Return the (X, Y) coordinate for the center point of the cell that contains the specified text.  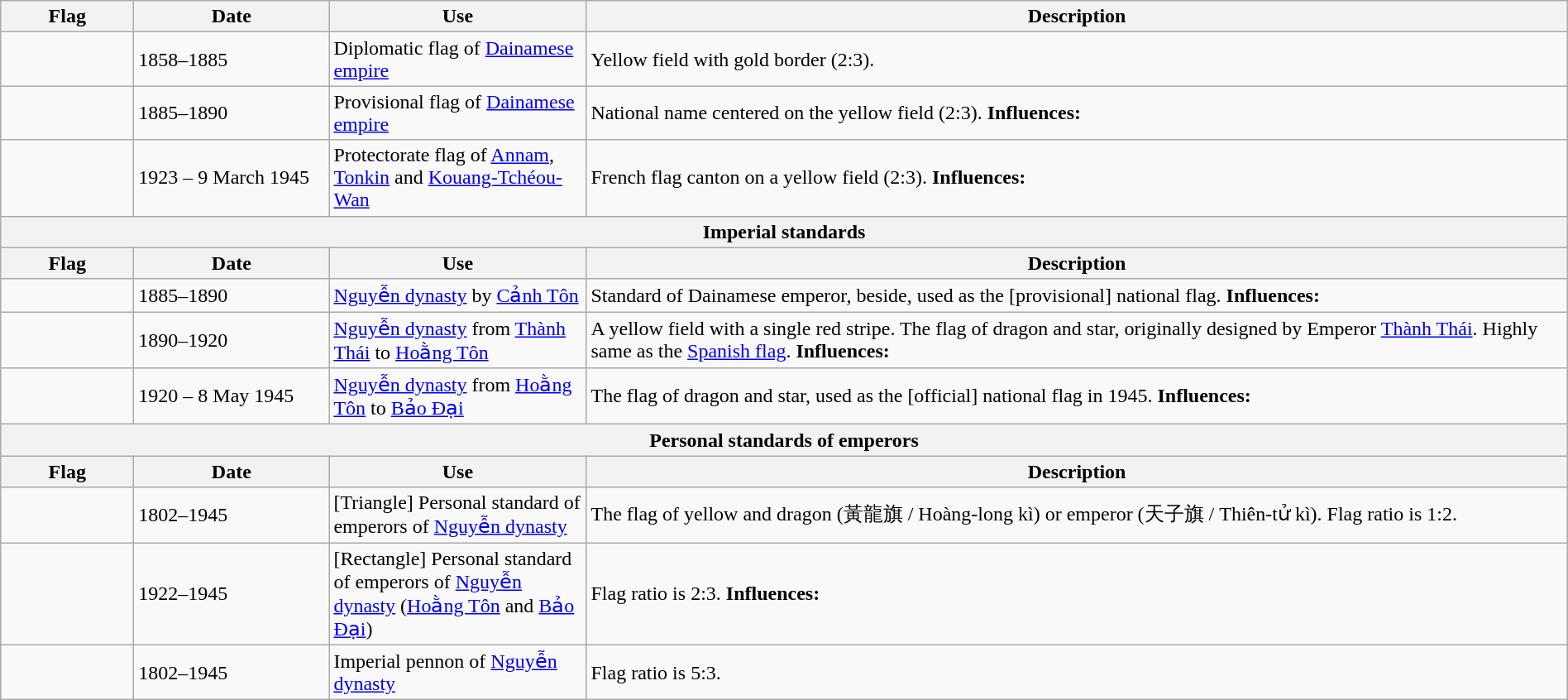
Standard of Dainamese emperor, beside, used as the [provisional] national flag. Influences: (1077, 295)
Diplomatic flag of Dainamese empire (458, 60)
Imperial standards (784, 232)
Nguyễn dynasty by Cảnh Tôn (458, 295)
French flag canton on a yellow field (2:3). Influences: (1077, 178)
Personal standards of emperors (784, 440)
[Rectangle] Personal standard of emperors of Nguyễn dynasty (Hoằng Tôn and Bảo Đại) (458, 594)
1858–1885 (232, 60)
Protectorate flag of Annam, Tonkin and Kouang-Tchéou-Wan (458, 178)
Nguyễn dynasty from Thành Thái to Hoằng Tôn (458, 340)
1922–1945 (232, 594)
1923 – 9 March 1945 (232, 178)
Flag ratio is 5:3. (1077, 672)
1920 – 8 May 1945 (232, 396)
National name centered on the yellow field (2:3). Influences: (1077, 113)
1890–1920 (232, 340)
Imperial pennon of Nguyễn dynasty (458, 672)
Provisional flag of Dainamese empire (458, 113)
The flag of dragon and star, used as the [official] national flag in 1945. Influences: (1077, 396)
The flag of yellow and dragon (黃龍旗 / Hoàng-long kì) or emperor (天子旗 / Thiên-tử kì). Flag ratio is 1:2. (1077, 515)
Yellow field with gold border (2:3). (1077, 60)
Nguyễn dynasty from Hoằng Tôn to Bảo Đại (458, 396)
Flag ratio is 2:3. Influences: (1077, 594)
[Triangle] Personal standard of emperors of Nguyễn dynasty (458, 515)
